From the cell containing the given text, extract its center point as (X, Y) coordinate. 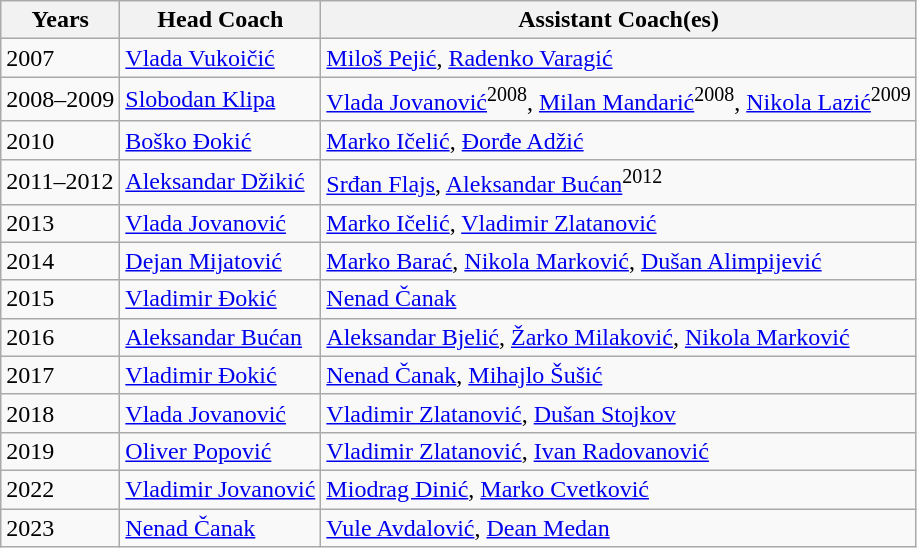
Head Coach (220, 20)
Marko Barać, Nikola Marković, Dušan Alimpijević (619, 261)
2010 (60, 140)
Vladimir Zlatanović, Ivan Radovanović (619, 451)
Srđan Flajs, Aleksandar Bućan2012 (619, 182)
Years (60, 20)
Slobodan Klipa (220, 100)
2014 (60, 261)
Dejan Mijatović (220, 261)
Oliver Popović (220, 451)
Vladimir Zlatanović, Dušan Stojkov (619, 413)
2007 (60, 58)
2022 (60, 489)
Aleksandar Bjelić, Žarko Milaković, Nikola Marković (619, 337)
Vlada Jovanović2008, Milan Mandarić2008, Nikola Lazić2009 (619, 100)
Miloš Pejić, Radenko Varagić (619, 58)
Boško Đokić (220, 140)
Vule Avdalović, Dean Medan (619, 528)
Aleksandar Džikić (220, 182)
Vlada Vukoičić (220, 58)
Miodrag Dinić, Marko Cvetković (619, 489)
Aleksandar Bućan (220, 337)
2017 (60, 375)
Nenad Čanak, Mihajlo Šušić (619, 375)
Marko Ičelić, Đorđe Adžić (619, 140)
2018 (60, 413)
2016 (60, 337)
Vladimir Jovanović (220, 489)
2015 (60, 299)
Assistant Coach(es) (619, 20)
2023 (60, 528)
2019 (60, 451)
2013 (60, 223)
Marko Ičelić, Vladimir Zlatanović (619, 223)
2008–2009 (60, 100)
2011–2012 (60, 182)
